Provide the (x, y) coordinate of the cell's center where the given text is located.  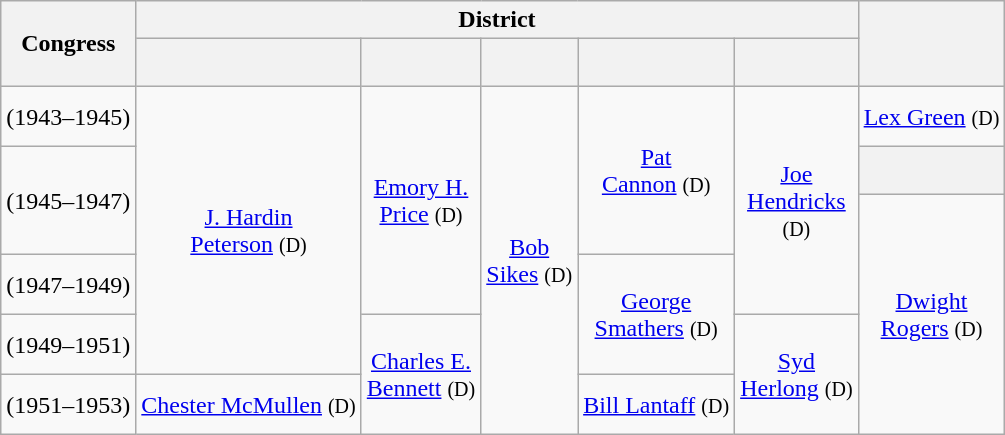
District (497, 20)
SydHerlong (D) (796, 375)
DwightRogers (D) (932, 315)
Bill Lantaff (D) (656, 405)
PatCannon (D) (656, 171)
Charles E.Bennett (D) (420, 375)
Lex Green (D) (932, 117)
(1945–1947) (68, 201)
Emory H.Price (D) (420, 201)
(1951–1953) (68, 405)
(1949–1951) (68, 345)
(1947–1949) (68, 285)
Congress (68, 44)
J. HardinPeterson (D) (248, 231)
GeorgeSmathers (D) (656, 315)
JoeHendricks(D) (796, 201)
Chester McMullen (D) (248, 405)
BobSikes (D) (530, 261)
(1943–1945) (68, 117)
